Detect which cell encompasses the target text, then output its (X, Y) center coordinate. 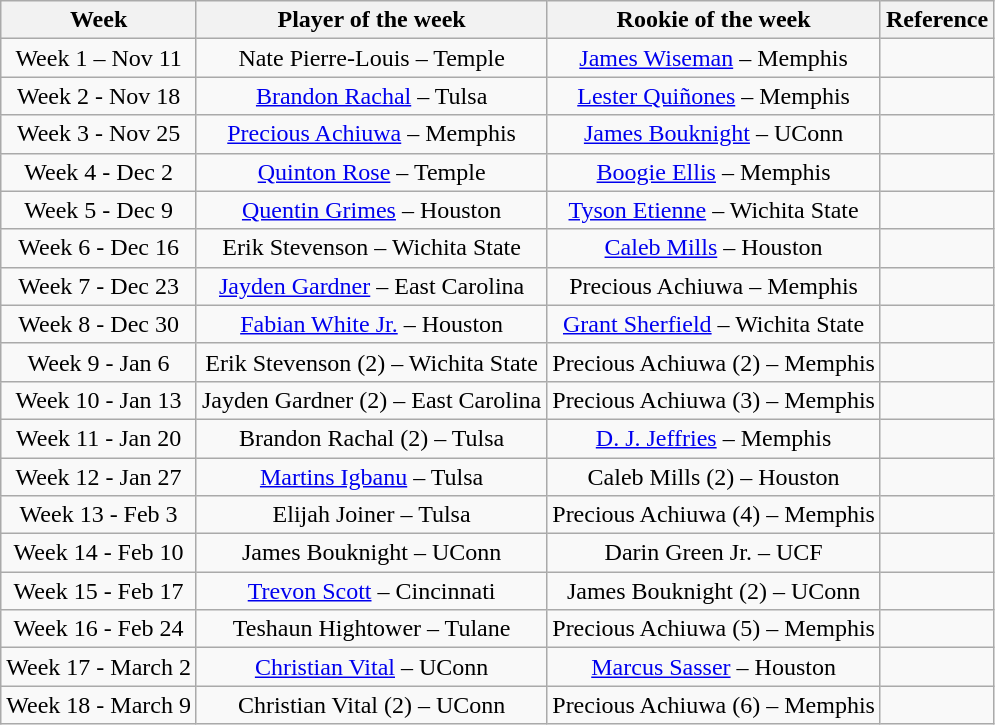
Caleb Mills – Houston (714, 248)
Darin Green Jr. – UCF (714, 553)
Week 2 - Nov 18 (99, 96)
Week 1 – Nov 11 (99, 58)
Elijah Joiner – Tulsa (371, 515)
Week 10 - Jan 13 (99, 400)
Week 8 - Dec 30 (99, 324)
Erik Stevenson (2) – Wichita State (371, 362)
Week (99, 20)
Jayden Gardner (2) – East Carolina (371, 400)
James Wiseman – Memphis (714, 58)
Caleb Mills (2) – Houston (714, 477)
Reference (936, 20)
Jayden Gardner – East Carolina (371, 286)
Precious Achiuwa (4) – Memphis (714, 515)
Teshaun Hightower – Tulane (371, 629)
D. J. Jeffries – Memphis (714, 438)
Week 4 - Dec 2 (99, 172)
Erik Stevenson – Wichita State (371, 248)
Week 16 - Feb 24 (99, 629)
Grant Sherfield – Wichita State (714, 324)
Christian Vital – UConn (371, 667)
Tyson Etienne – Wichita State (714, 210)
Precious Achiuwa (5) – Memphis (714, 629)
Precious Achiuwa (2) – Memphis (714, 362)
James Bouknight (2) – UConn (714, 591)
Quinton Rose – Temple (371, 172)
Week 7 - Dec 23 (99, 286)
Precious Achiuwa (6) – Memphis (714, 705)
Marcus Sasser – Houston (714, 667)
Week 13 - Feb 3 (99, 515)
Week 15 - Feb 17 (99, 591)
Fabian White Jr. – Houston (371, 324)
Week 14 - Feb 10 (99, 553)
Week 6 - Dec 16 (99, 248)
Player of the week (371, 20)
Week 3 - Nov 25 (99, 134)
Christian Vital (2) – UConn (371, 705)
Week 5 - Dec 9 (99, 210)
Nate Pierre-Louis – Temple (371, 58)
Lester Quiñones – Memphis (714, 96)
Week 12 - Jan 27 (99, 477)
Rookie of the week (714, 20)
Precious Achiuwa (3) – Memphis (714, 400)
Quentin Grimes – Houston (371, 210)
Week 11 - Jan 20 (99, 438)
Martins Igbanu – Tulsa (371, 477)
Boogie Ellis – Memphis (714, 172)
Trevon Scott – Cincinnati (371, 591)
Brandon Rachal (2) – Tulsa (371, 438)
Week 9 - Jan 6 (99, 362)
Week 17 - March 2 (99, 667)
Brandon Rachal – Tulsa (371, 96)
Week 18 - March 9 (99, 705)
